Search for the cell housing the specified text and yield its (X, Y) center coordinate. 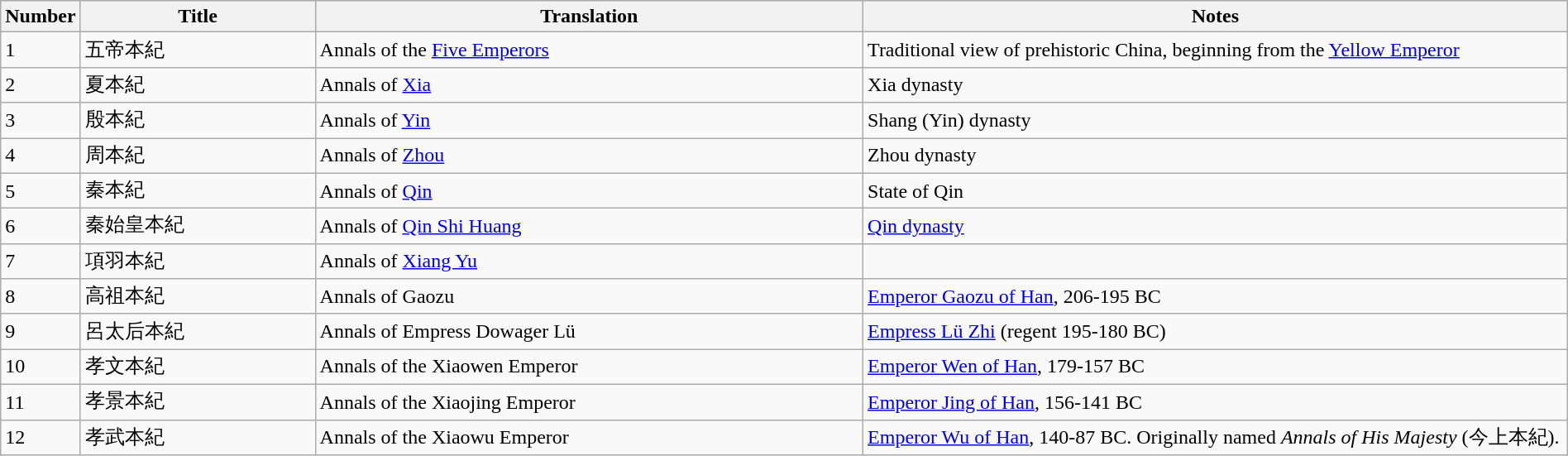
孝景本紀 (198, 402)
6 (41, 227)
Shang (Yin) dynasty (1216, 121)
殷本紀 (198, 121)
State of Qin (1216, 190)
Annals of Gaozu (589, 296)
Translation (589, 17)
Annals of Yin (589, 121)
Annals of Empress Dowager Lü (589, 331)
孝文本紀 (198, 367)
12 (41, 437)
Annals of Qin Shi Huang (589, 227)
11 (41, 402)
Annals of the Five Emperors (589, 50)
Annals of Xiang Yu (589, 262)
5 (41, 190)
高祖本紀 (198, 296)
Annals of Zhou (589, 156)
Annals of the Xiaowu Emperor (589, 437)
Annals of the Xiaojing Emperor (589, 402)
Emperor Wen of Han, 179-157 BC (1216, 367)
3 (41, 121)
2 (41, 84)
項羽本紀 (198, 262)
Annals of the Xiaowen Emperor (589, 367)
Annals of Qin (589, 190)
Emperor Jing of Han, 156-141 BC (1216, 402)
呂太后本紀 (198, 331)
Title (198, 17)
Xia dynasty (1216, 84)
秦始皇本紀 (198, 227)
Annals of Xia (589, 84)
Traditional view of prehistoric China, beginning from the Yellow Emperor (1216, 50)
Number (41, 17)
4 (41, 156)
Qin dynasty (1216, 227)
1 (41, 50)
周本紀 (198, 156)
9 (41, 331)
Notes (1216, 17)
8 (41, 296)
五帝本紀 (198, 50)
10 (41, 367)
Emperor Gaozu of Han, 206-195 BC (1216, 296)
7 (41, 262)
孝武本紀 (198, 437)
Emperor Wu of Han, 140-87 BC. Originally named Annals of His Majesty (今上本紀). (1216, 437)
夏本紀 (198, 84)
秦本紀 (198, 190)
Empress Lü Zhi (regent 195-180 BC) (1216, 331)
Zhou dynasty (1216, 156)
